From the cell containing the given text, extract its center point as (X, Y) coordinate. 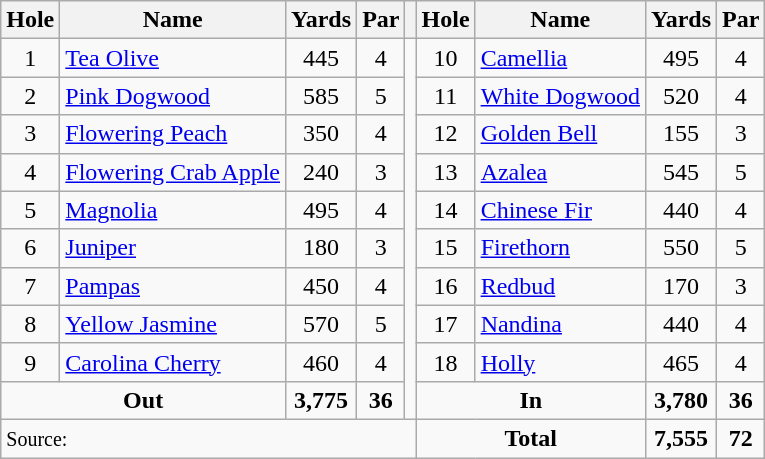
550 (680, 248)
3,775 (322, 400)
16 (446, 286)
520 (680, 96)
450 (322, 286)
9 (30, 362)
Chinese Fir (560, 210)
18 (446, 362)
445 (322, 58)
Holly (560, 362)
545 (680, 172)
465 (680, 362)
Pampas (173, 286)
2 (30, 96)
Redbud (560, 286)
8 (30, 324)
Pink Dogwood (173, 96)
Carolina Cherry (173, 362)
Tea Olive (173, 58)
Golden Bell (560, 134)
Flowering Peach (173, 134)
170 (680, 286)
240 (322, 172)
15 (446, 248)
White Dogwood (560, 96)
Camellia (560, 58)
6 (30, 248)
155 (680, 134)
Magnolia (173, 210)
Azalea (560, 172)
Yellow Jasmine (173, 324)
585 (322, 96)
12 (446, 134)
Juniper (173, 248)
Flowering Crab Apple (173, 172)
Total (530, 438)
Nandina (560, 324)
1 (30, 58)
180 (322, 248)
Out (144, 400)
72 (741, 438)
13 (446, 172)
11 (446, 96)
350 (322, 134)
Source: (208, 438)
7,555 (680, 438)
7 (30, 286)
3,780 (680, 400)
14 (446, 210)
In (530, 400)
570 (322, 324)
Firethorn (560, 248)
17 (446, 324)
460 (322, 362)
10 (446, 58)
